Provide the [X, Y] coordinate of the cell's center where the given text is located.  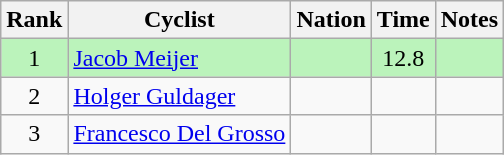
Notes [469, 20]
12.8 [403, 58]
2 [34, 96]
Cyclist [180, 20]
Nation [331, 20]
1 [34, 58]
Rank [34, 20]
Francesco Del Grosso [180, 134]
Jacob Meijer [180, 58]
Time [403, 20]
Holger Guldager [180, 96]
3 [34, 134]
